Find where the given text appears and provide that cell's center as [x, y] coordinate. 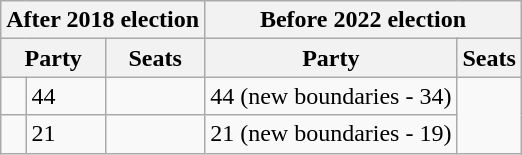
44 (new boundaries - 34) [331, 96]
After 2018 election [103, 20]
21 (new boundaries - 19) [331, 134]
Before 2022 election [364, 20]
44 [66, 96]
21 [66, 134]
